Detect which cell encompasses the target text, then output its [X, Y] center coordinate. 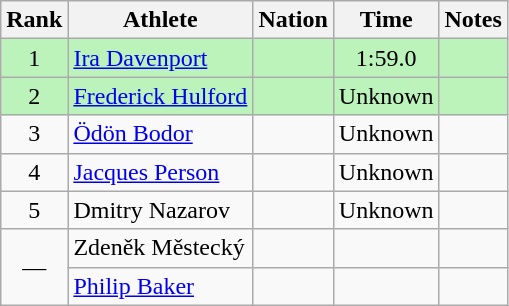
Jacques Person [160, 172]
Frederick Hulford [160, 96]
Ödön Bodor [160, 134]
— [34, 267]
1 [34, 58]
Athlete [160, 20]
Notes [473, 20]
Time [386, 20]
Dmitry Nazarov [160, 210]
5 [34, 210]
3 [34, 134]
Ira Davenport [160, 58]
Rank [34, 20]
1:59.0 [386, 58]
4 [34, 172]
Zdeněk Městecký [160, 248]
2 [34, 96]
Philip Baker [160, 286]
Nation [293, 20]
